Search for the cell housing the specified text and yield its (X, Y) center coordinate. 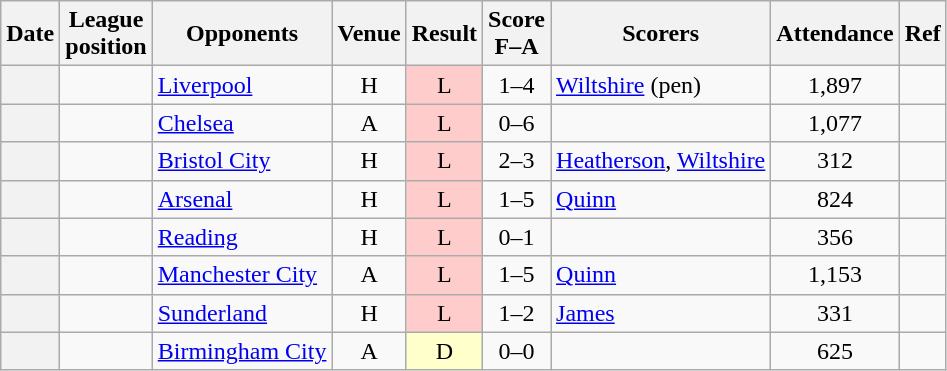
312 (835, 161)
Birmingham City (242, 351)
Bristol City (242, 161)
1–2 (517, 313)
Scorers (661, 34)
2–3 (517, 161)
Attendance (835, 34)
356 (835, 237)
Arsenal (242, 199)
625 (835, 351)
Chelsea (242, 123)
0–1 (517, 237)
824 (835, 199)
1–4 (517, 85)
Leagueposition (106, 34)
James (661, 313)
ScoreF–A (517, 34)
Date (30, 34)
0–6 (517, 123)
Liverpool (242, 85)
1,897 (835, 85)
Sunderland (242, 313)
Ref (922, 34)
Manchester City (242, 275)
Heatherson, Wiltshire (661, 161)
331 (835, 313)
Result (444, 34)
Reading (242, 237)
0–0 (517, 351)
Wiltshire (pen) (661, 85)
D (444, 351)
1,077 (835, 123)
Opponents (242, 34)
1,153 (835, 275)
Venue (369, 34)
